Return (X, Y) of the center of cell containing provided text 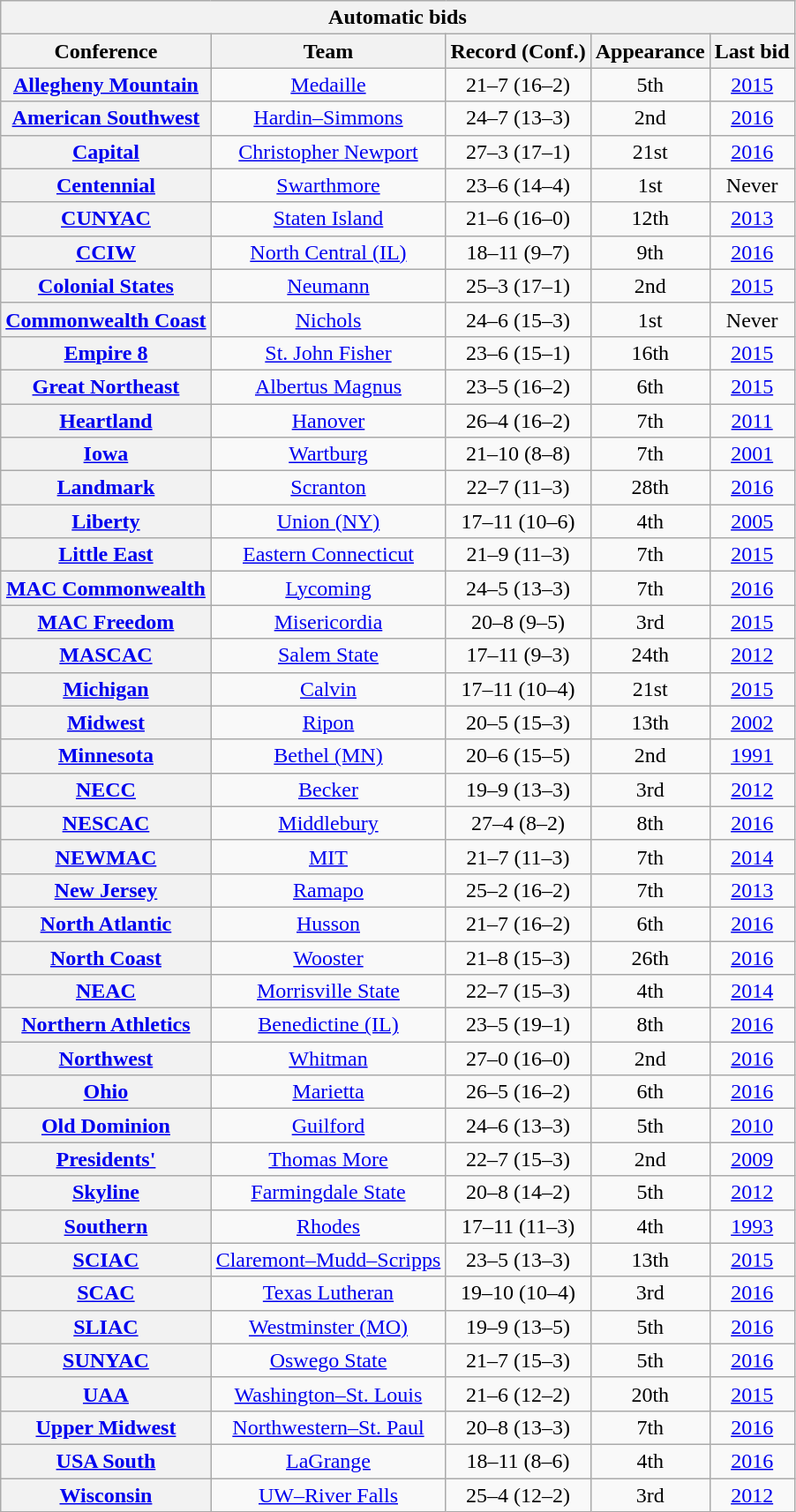
Marietta (328, 1092)
20–8 (13–3) (518, 1427)
Christopher Newport (328, 152)
Midwest (106, 722)
20–5 (15–3) (518, 722)
24–7 (13–3) (518, 118)
Centennial (106, 185)
Hardin–Simmons (328, 118)
Northwest (106, 1059)
Ohio (106, 1092)
12th (650, 219)
Capital (106, 152)
Northern Athletics (106, 1025)
9th (650, 252)
Colonial States (106, 286)
27–3 (17–1) (518, 152)
26–5 (16–2) (518, 1092)
17–11 (10–4) (518, 689)
Wartburg (328, 454)
Misericordia (328, 622)
Oswego State (328, 1360)
Great Northeast (106, 386)
USA South (106, 1461)
MAC Commonwealth (106, 588)
18–11 (8–6) (518, 1461)
21–6 (16–0) (518, 219)
Texas Lutheran (328, 1293)
American Southwest (106, 118)
24–5 (13–3) (518, 588)
CUNYAC (106, 219)
North Coast (106, 957)
2002 (752, 722)
Neumann (328, 286)
NESCAC (106, 823)
MIT (328, 857)
New Jersey (106, 890)
Landmark (106, 488)
UW–River Falls (328, 1495)
Appearance (650, 51)
North Atlantic (106, 924)
23–6 (14–4) (518, 185)
2001 (752, 454)
Lycoming (328, 588)
Liberty (106, 521)
Record (Conf.) (518, 51)
2011 (752, 421)
Thomas More (328, 1159)
18–11 (9–7) (518, 252)
Claremont–Mudd–Scripps (328, 1260)
26–4 (16–2) (518, 421)
Union (NY) (328, 521)
20th (650, 1394)
21–9 (11–3) (518, 555)
21–10 (8–8) (518, 454)
NECC (106, 790)
Hanover (328, 421)
2009 (752, 1159)
Presidents' (106, 1159)
Skyline (106, 1193)
Westminster (MO) (328, 1327)
MAC Freedom (106, 622)
23–5 (13–3) (518, 1260)
Nichols (328, 319)
Scranton (328, 488)
17–11 (11–3) (518, 1226)
Swarthmore (328, 185)
Ramapo (328, 890)
LaGrange (328, 1461)
Washington–St. Louis (328, 1394)
Old Dominion (106, 1126)
SCIAC (106, 1260)
16th (650, 353)
Iowa (106, 454)
North Central (IL) (328, 252)
23–5 (16–2) (518, 386)
25–3 (17–1) (518, 286)
25–4 (12–2) (518, 1495)
Michigan (106, 689)
NEAC (106, 992)
25–2 (16–2) (518, 890)
Eastern Connecticut (328, 555)
Upper Midwest (106, 1427)
Bethel (MN) (328, 756)
Benedictine (IL) (328, 1025)
21–7 (15–3) (518, 1360)
21–6 (12–2) (518, 1394)
1991 (752, 756)
SUNYAC (106, 1360)
2005 (752, 521)
Husson (328, 924)
19–10 (10–4) (518, 1293)
St. John Fisher (328, 353)
Minnesota (106, 756)
1993 (752, 1226)
UAA (106, 1394)
21–7 (11–3) (518, 857)
20–8 (14–2) (518, 1193)
Empire 8 (106, 353)
19–9 (13–5) (518, 1327)
20–6 (15–5) (518, 756)
Little East (106, 555)
Allegheny Mountain (106, 85)
19–9 (13–3) (518, 790)
28th (650, 488)
Automatic bids (397, 18)
24–6 (15–3) (518, 319)
27–4 (8–2) (518, 823)
Heartland (106, 421)
Guilford (328, 1126)
2010 (752, 1126)
Morrisville State (328, 992)
23–5 (19–1) (518, 1025)
Albertus Magnus (328, 386)
Medaille (328, 85)
Ripon (328, 722)
17–11 (9–3) (518, 655)
Northwestern–St. Paul (328, 1427)
21–8 (15–3) (518, 957)
Conference (106, 51)
23–6 (15–1) (518, 353)
Wisconsin (106, 1495)
Wooster (328, 957)
CCIW (106, 252)
27–0 (16–0) (518, 1059)
Whitman (328, 1059)
17–11 (10–6) (518, 521)
Team (328, 51)
Middlebury (328, 823)
24th (650, 655)
Salem State (328, 655)
Commonwealth Coast (106, 319)
Rhodes (328, 1226)
SCAC (106, 1293)
24–6 (13–3) (518, 1126)
20–8 (9–5) (518, 622)
NEWMAC (106, 857)
SLIAC (106, 1327)
22–7 (11–3) (518, 488)
MASCAC (106, 655)
Becker (328, 790)
Southern (106, 1226)
Last bid (752, 51)
26th (650, 957)
Staten Island (328, 219)
Farmingdale State (328, 1193)
Calvin (328, 689)
